Extract the (X, Y) coordinate from the center of the cell holding the provided text.  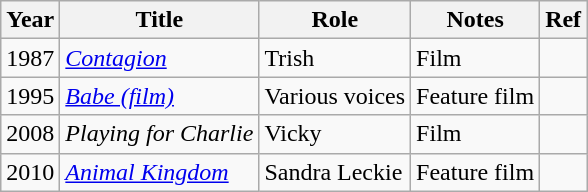
Role (335, 20)
Contagion (160, 58)
2010 (30, 172)
Babe (film) (160, 96)
Ref (564, 20)
Playing for Charlie (160, 134)
1987 (30, 58)
Year (30, 20)
Sandra Leckie (335, 172)
Vicky (335, 134)
1995 (30, 96)
Various voices (335, 96)
2008 (30, 134)
Notes (476, 20)
Trish (335, 58)
Animal Kingdom (160, 172)
Title (160, 20)
